For the text-containing cell, return its midpoint in [x, y] coordinate format. 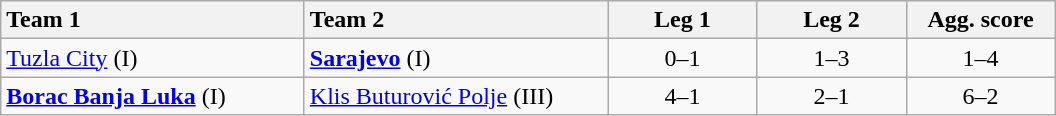
Sarajevo (I) [456, 58]
0–1 [682, 58]
1–3 [832, 58]
Team 2 [456, 20]
Klis Buturović Polje (III) [456, 96]
Team 1 [153, 20]
Borac Banja Luka (I) [153, 96]
4–1 [682, 96]
Tuzla City (I) [153, 58]
6–2 [980, 96]
Agg. score [980, 20]
Leg 2 [832, 20]
Leg 1 [682, 20]
2–1 [832, 96]
1–4 [980, 58]
